Provide the [x, y] coordinate of the cell's center where the given text is located.  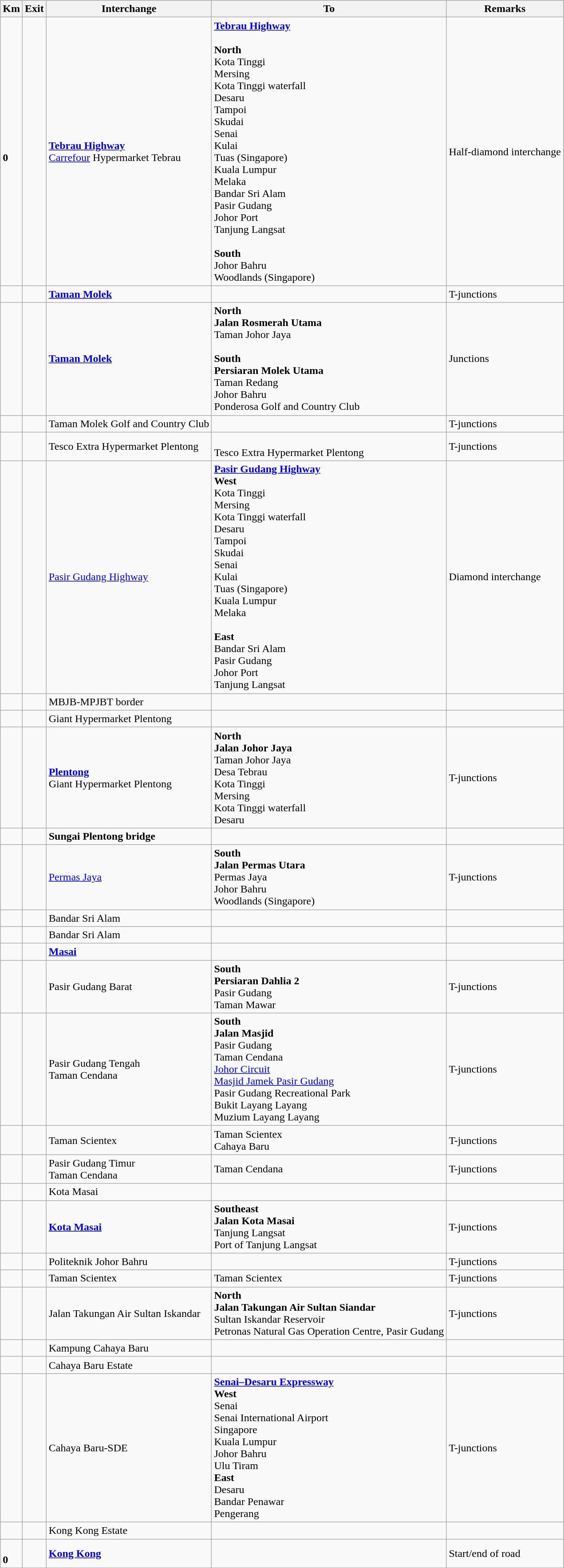
NorthJalan Takungan Air Sultan SiandarSultan Iskandar ReservoirPetronas Natural Gas Operation Centre, Pasir Gudang [329, 1313]
Remarks [505, 9]
Jalan Takungan Air Sultan Iskandar [129, 1313]
Exit [34, 9]
MBJB-MPJBT border [129, 702]
Half-diamond interchange [505, 152]
NorthJalan Johor JayaTaman Johor JayaDesa Tebrau Kota Tinggi Mersing Kota Tinggi waterfall Desaru [329, 777]
Tebrau HighwayCarrefour Hypermarket Tebrau [129, 152]
To [329, 9]
Kong Kong Estate [129, 1530]
Diamond interchange [505, 577]
Km [12, 9]
Senai–Desaru ExpresswayWestSenaiSenai International Airport SingaporeKuala LumpurJohor BahruUlu TiramEastDesaruBandar PenawarPengerang [329, 1448]
Pasir Gudang Barat [129, 986]
Pasir Gudang TimurTaman Cendana [129, 1169]
Interchange [129, 9]
Giant Hypermarket Plentong [129, 719]
SoutheastJalan Kota Masai Tanjung Langsat Port of Tanjung Langsat [329, 1227]
Pasir Gudang Highway [129, 577]
Pasir Gudang TengahTaman Cendana [129, 1069]
PlentongGiant Hypermarket Plentong [129, 777]
Cahaya Baru Estate [129, 1365]
Kampung Cahaya Baru [129, 1348]
Sungai Plentong bridge [129, 836]
Taman ScientexCahaya Baru [329, 1140]
SouthJalan Permas UtaraPermas Jaya Johor Bahru Woodlands (Singapore) [329, 877]
Taman Molek Golf and Country Club [129, 424]
Cahaya Baru-SDE [129, 1448]
Politeknik Johor Bahru [129, 1261]
NorthJalan Rosmerah UtamaTaman Johor JayaSouthPersiaran Molek UtamaTaman RedangJohor BahruPonderosa Golf and Country Club [329, 359]
Kong Kong [129, 1553]
Permas Jaya [129, 877]
SouthPersiaran Dahlia 2Pasir GudangTaman Mawar [329, 986]
Masai [129, 952]
Taman Cendana [329, 1169]
Junctions [505, 359]
Start/end of road [505, 1553]
